Return [X, Y] of the center of cell containing provided text 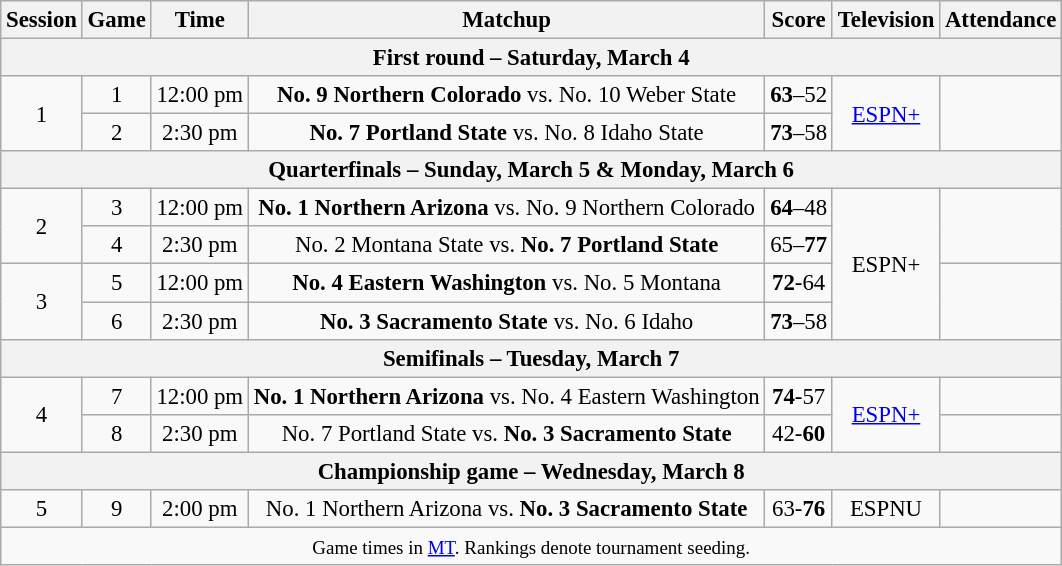
42-60 [799, 433]
No. 7 Portland State vs. No. 3 Sacramento State [506, 433]
No. 3 Sacramento State vs. No. 6 Idaho [506, 321]
6 [116, 321]
72-64 [799, 283]
No. 1 Northern Arizona vs. No. 4 Eastern Washington [506, 396]
Session [42, 20]
64–48 [799, 208]
63–52 [799, 95]
74-57 [799, 396]
Score [799, 20]
No. 4 Eastern Washington vs. No. 5 Montana [506, 283]
2:00 pm [200, 509]
65–77 [799, 245]
Championship game – Wednesday, March 8 [532, 471]
63-76 [799, 509]
Game [116, 20]
Matchup [506, 20]
No. 7 Portland State vs. No. 8 Idaho State [506, 133]
Semifinals – Tuesday, March 7 [532, 358]
Game times in MT. Rankings denote tournament seeding. [532, 546]
First round – Saturday, March 4 [532, 58]
Quarterfinals – Sunday, March 5 & Monday, March 6 [532, 170]
8 [116, 433]
Attendance [1001, 20]
No. 2 Montana State vs. No. 7 Portland State [506, 245]
ESPNU [886, 509]
Television [886, 20]
No. 9 Northern Colorado vs. No. 10 Weber State [506, 95]
Time [200, 20]
No. 1 Northern Arizona vs. No. 9 Northern Colorado [506, 208]
9 [116, 509]
7 [116, 396]
No. 1 Northern Arizona vs. No. 3 Sacramento State [506, 509]
